Locate the cell with the specified text and output its [X, Y] center coordinate. 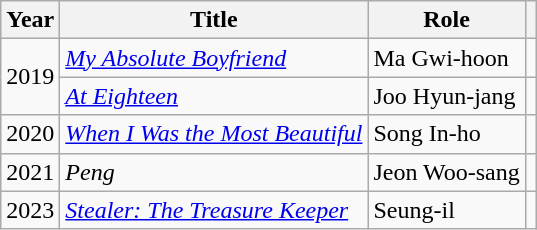
Jeon Woo-sang [446, 172]
2023 [30, 210]
Joo Hyun-jang [446, 96]
Ma Gwi-hoon [446, 58]
Peng [214, 172]
Seung-il [446, 210]
Stealer: The Treasure Keeper [214, 210]
When I Was the Most Beautiful [214, 134]
My Absolute Boyfriend [214, 58]
2020 [30, 134]
Role [446, 20]
Song In-ho [446, 134]
Title [214, 20]
2019 [30, 77]
At Eighteen [214, 96]
2021 [30, 172]
Year [30, 20]
